Find where the given text appears and provide that cell's center as (x, y) coordinate. 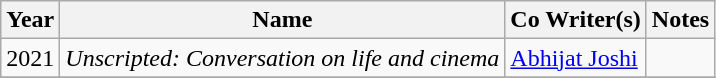
2021 (30, 58)
Notes (680, 20)
Co Writer(s) (576, 20)
Unscripted: Conversation on life and cinema (282, 58)
Abhijat Joshi (576, 58)
Year (30, 20)
Name (282, 20)
